Scan for the cell matching the given text and deliver its [x, y] coordinate at center. 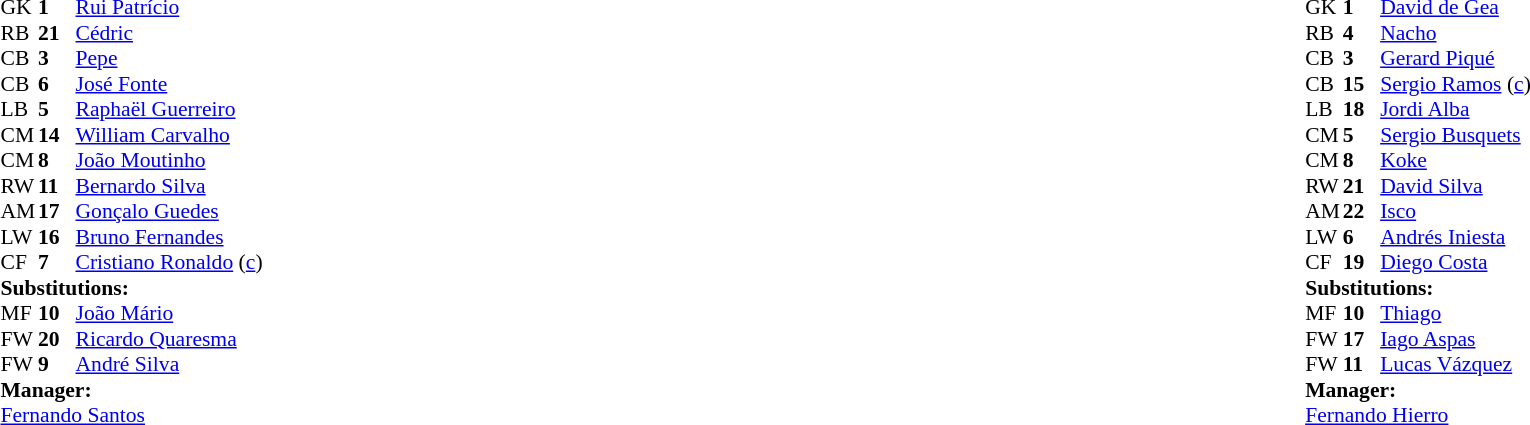
18 [1362, 109]
José Fonte [170, 84]
14 [57, 135]
João Moutinho [170, 161]
Substitutions: [131, 288]
Raphaël Guerreiro [170, 109]
15 [1362, 84]
Cristiano Ronaldo (c) [170, 263]
16 [57, 237]
7 [57, 263]
22 [1362, 211]
Gonçalo Guedes [170, 211]
Bruno Fernandes [170, 237]
Bernardo Silva [170, 186]
Cédric [170, 33]
4 [1362, 33]
William Carvalho [170, 135]
Manager: [131, 390]
João Mário [170, 313]
Ricardo Quaresma [170, 339]
Pepe [170, 59]
20 [57, 339]
9 [57, 365]
19 [1362, 263]
André Silva [170, 365]
